Scan for the cell matching the given text and deliver its (x, y) coordinate at center. 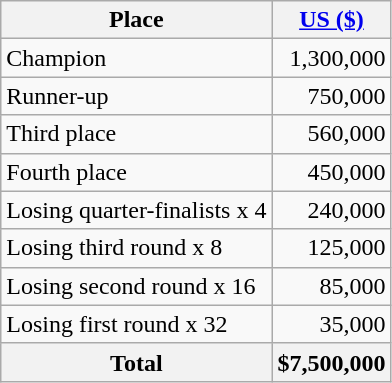
Losing quarter-finalists x 4 (136, 210)
Fourth place (136, 172)
240,000 (332, 210)
Place (136, 20)
Losing third round x 8 (136, 248)
US ($) (332, 20)
450,000 (332, 172)
85,000 (332, 286)
Champion (136, 58)
35,000 (332, 324)
560,000 (332, 134)
Total (136, 362)
Runner-up (136, 96)
750,000 (332, 96)
Third place (136, 134)
Losing first round x 32 (136, 324)
1,300,000 (332, 58)
Losing second round x 16 (136, 286)
125,000 (332, 248)
$7,500,000 (332, 362)
